From the cell containing the given text, extract its center point as (x, y) coordinate. 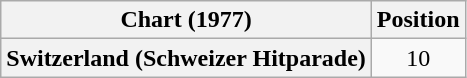
10 (418, 58)
Position (418, 20)
Switzerland (Schweizer Hitparade) (186, 58)
Chart (1977) (186, 20)
